Determine the (x, y) coordinate at the center of the cell enclosing the given text.  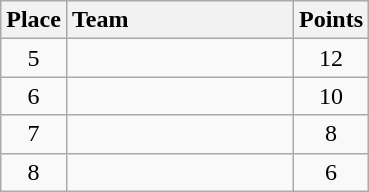
5 (34, 58)
Place (34, 20)
Team (180, 20)
10 (332, 96)
12 (332, 58)
7 (34, 134)
Points (332, 20)
